Search for the cell housing the specified text and yield its (x, y) center coordinate. 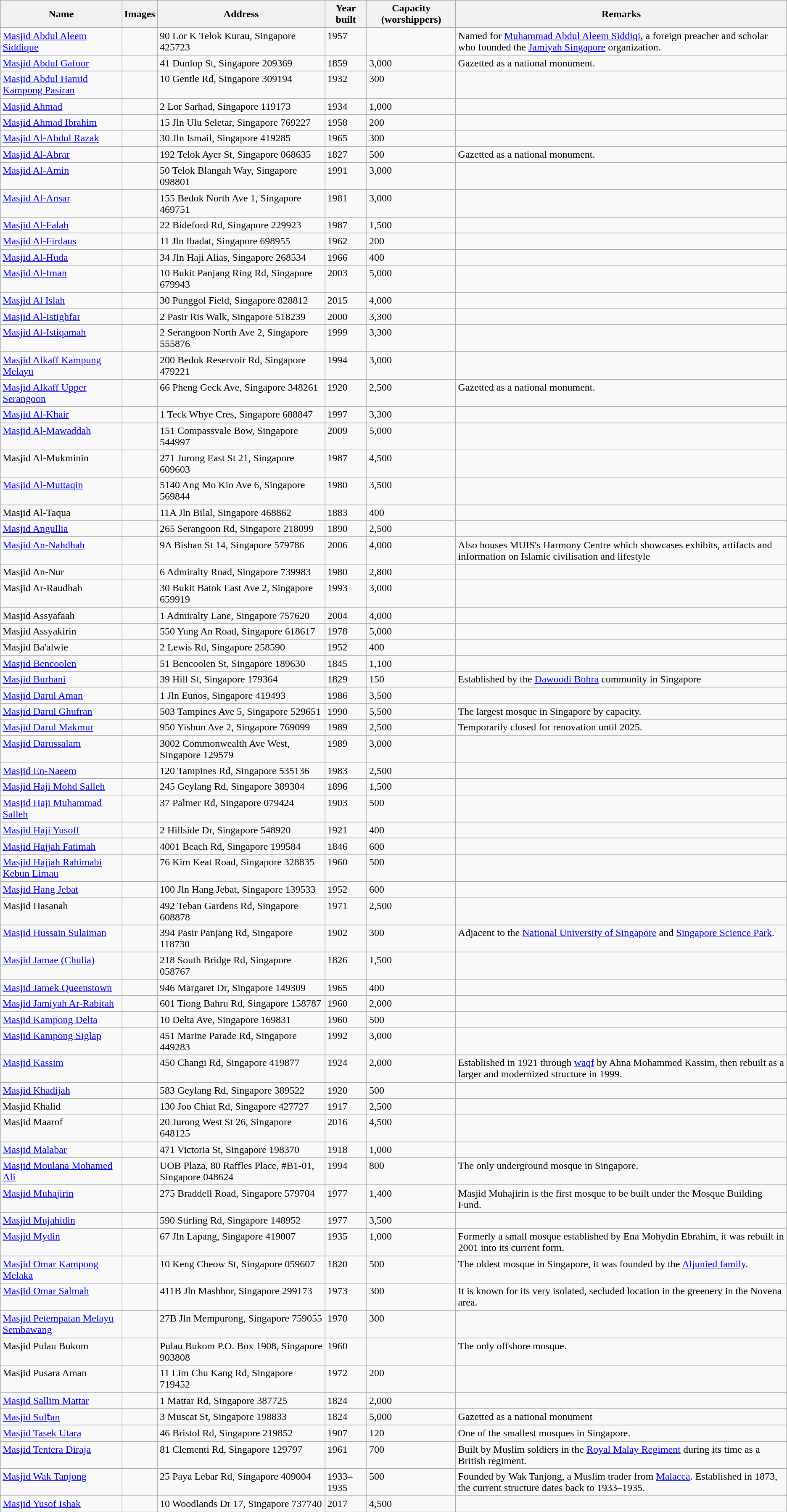
155 Bedok North Ave 1, Singapore 469751 (241, 204)
1 Admiralty Lane, Singapore 757620 (241, 615)
Masjid Hussain Sulaiman (61, 938)
Masjid Darussalam (61, 749)
Masjid Al-Mawaddah (61, 436)
1971 (346, 911)
10 Bukit Panjang Ring Rd, Singapore 679943 (241, 279)
Masjid Darul Ghufran (61, 711)
Formerly a small mosque established by Ena Mohydin Ebrahim, it was rebuilt in 2001 into its current form. (621, 1242)
394 Pasir Panjang Rd, Singapore 118730 (241, 938)
Masjid Al-Amin (61, 176)
The largest mosque in Singapore by capacity. (621, 711)
Masjid Wak Tanjong (61, 1483)
UOB Plaza, 80 Raffles Place, #B1-01, Singapore 048624 (241, 1171)
Masjid Assyafaah (61, 615)
One of the smallest mosques in Singapore. (621, 1433)
700 (411, 1455)
Masjid Sulṭan (61, 1417)
Masjid Tasek Utara (61, 1433)
Address (241, 14)
946 Margaret Dr, Singapore 149309 (241, 988)
37 Palmer Rd, Singapore 079424 (241, 808)
Masjid Ar-Raudhah (61, 594)
1970 (346, 1324)
Masjid Hang Jebat (61, 889)
Founded by Wak Tanjong, a Muslim trader from Malacca. Established in 1873, the current structure dates back to 1933–1935. (621, 1483)
2 Lewis Rd, Singapore 258590 (241, 648)
Masjid Haji Mohd Salleh (61, 787)
265 Serangoon Rd, Singapore 218099 (241, 529)
Masjid Al-Iman (61, 279)
130 Joo Chiat Rd, Singapore 427727 (241, 1106)
1990 (346, 711)
1903 (346, 808)
1961 (346, 1455)
Masjid Sallim Mattar (61, 1401)
Masjid Abdul Hamid Kampong Pasiran (61, 85)
1983 (346, 771)
66 Pheng Geck Ave, Singapore 348261 (241, 393)
1859 (346, 63)
1993 (346, 594)
Masjid Assyakirin (61, 632)
1924 (346, 1069)
450 Changi Rd, Singapore 419877 (241, 1069)
Masjid Bencoolen (61, 663)
2015 (346, 301)
1999 (346, 338)
Masjid Kampong Siglap (61, 1041)
Masjid An-Nahdhah (61, 550)
1907 (346, 1433)
Temporarily closed for renovation until 2025. (621, 727)
76 Kim Keat Road, Singapore 328835 (241, 868)
Masjid Abdul Gafoor (61, 63)
Masjid Darul Aman (61, 695)
601 Tiong Bahru Rd, Singapore 158787 (241, 1004)
1846 (346, 846)
22 Bideford Rd, Singapore 229923 (241, 225)
1991 (346, 176)
Masjid Al-Muttaqin (61, 491)
It is known for its very isolated, secluded location in the greenery in the Novena area. (621, 1297)
Masjid An-Nur (61, 572)
90 Lor K Telok Kurau, Singapore 425723 (241, 41)
1973 (346, 1297)
Established in 1921 through waqf by Ahna Mohammed Kassim, then rebuilt as a larger and modernized structure in 1999. (621, 1069)
Masjid Angullia (61, 529)
Masjid Khadijah (61, 1090)
20 Jurong West St 26, Singapore 648125 (241, 1128)
1966 (346, 257)
5140 Ang Mo Kio Ave 6, Singapore 569844 (241, 491)
Also houses MUIS's Harmony Centre which showcases exhibits, artifacts and information on Islamic civilisation and lifestyle (621, 550)
1957 (346, 41)
Masjid Haji Yusoff (61, 830)
15 Jln Ulu Seletar, Singapore 769227 (241, 122)
1820 (346, 1269)
Adjacent to the National University of Singapore and Singapore Science Park. (621, 938)
492 Teban Gardens Rd, Singapore 608878 (241, 911)
11 Lim Chu Kang Rd, Singapore 719452 (241, 1379)
5,500 (411, 711)
3002 Commonwealth Ave West, Singapore 129579 (241, 749)
2 Serangoon North Ave 2, Singapore 555876 (241, 338)
2004 (346, 615)
2006 (346, 550)
1 Mattar Rd, Singapore 387725 (241, 1401)
Remarks (621, 14)
Masjid Omar Kampong Melaka (61, 1269)
1934 (346, 106)
Masjid Abdul Aleem Siddique (61, 41)
Masjid Muhajirin is the first mosque to be built under the Mosque Building Fund. (621, 1198)
1827 (346, 154)
245 Geylang Rd, Singapore 389304 (241, 787)
81 Clementi Rd, Singapore 129797 (241, 1455)
The only underground mosque in Singapore. (621, 1171)
34 Jln Haji Alias, Singapore 268534 (241, 257)
271 Jurong East St 21, Singapore 609603 (241, 463)
Masjid Mydin (61, 1242)
Named for Muhammad Abdul Aleem Siddiqi, a foreign preacher and scholar who founded the Jamiyah Singapore organization. (621, 41)
The oldest mosque in Singapore, it was founded by the Aljunied family. (621, 1269)
Masjid Ba'alwie (61, 648)
30 Jln Ismail, Singapore 419285 (241, 138)
46 Bristol Rd, Singapore 219852 (241, 1433)
451 Marine Parade Rd, Singapore 449283 (241, 1041)
10 Keng Cheow St, Singapore 059607 (241, 1269)
200 Bedok Reservoir Rd, Singapore 479221 (241, 366)
Pulau Bukom P.O. Box 1908, Singapore 903808 (241, 1351)
Masjid Al-Mukminin (61, 463)
Masjid Jamae (Chulia) (61, 966)
Masjid Al-Taqua (61, 513)
1829 (346, 679)
1845 (346, 663)
Name (61, 14)
Masjid Petempatan Melayu Sembawang (61, 1324)
Capacity (worshippers) (411, 14)
11 Jln Ibadat, Singapore 698955 (241, 241)
550 Yung An Road, Singapore 618617 (241, 632)
Masjid Al-Khair (61, 415)
30 Punggol Field, Singapore 828812 (241, 301)
2016 (346, 1128)
Masjid Ahmad Ibrahim (61, 122)
39 Hill St, Singapore 179364 (241, 679)
2017 (346, 1504)
Masjid Kassim (61, 1069)
Masjid Burhani (61, 679)
Masjid Alkaff Kampung Melayu (61, 366)
Masjid Hasanah (61, 911)
67 Jln Lapang, Singapore 419007 (241, 1242)
1932 (346, 85)
950 Yishun Ave 2, Singapore 769099 (241, 727)
800 (411, 1171)
1902 (346, 938)
Masjid Kampong Delta (61, 1020)
120 Tampines Rd, Singapore 535136 (241, 771)
Masjid Pusara Aman (61, 1379)
The only offshore mosque. (621, 1351)
Masjid Al-Ansar (61, 204)
1918 (346, 1150)
10 Gentle Rd, Singapore 309194 (241, 85)
Masjid Hajjah Fatimah (61, 846)
1,400 (411, 1198)
Masjid Jamiyah Ar-Rabitah (61, 1004)
41 Dunlop St, Singapore 209369 (241, 63)
2,800 (411, 572)
2000 (346, 317)
4001 Beach Rd, Singapore 199584 (241, 846)
2 Pasir Ris Walk, Singapore 518239 (241, 317)
2009 (346, 436)
Masjid Pulau Bukom (61, 1351)
1935 (346, 1242)
9A Bishan St 14, Singapore 579786 (241, 550)
Built by Muslim soldiers in the Royal Malay Regiment during its time as a British regiment. (621, 1455)
Masjid Al-Istighfar (61, 317)
Masjid Maarof (61, 1128)
100 Jln Hang Jebat, Singapore 139533 (241, 889)
Masjid En-Naeem (61, 771)
Masjid Tentera Diraja (61, 1455)
Masjid Darul Makmur (61, 727)
Masjid Khalid (61, 1106)
1972 (346, 1379)
10 Woodlands Dr 17, Singapore 737740 (241, 1504)
275 Braddell Road, Singapore 579704 (241, 1198)
590 Stirling Rd, Singapore 148952 (241, 1220)
1962 (346, 241)
Year built (346, 14)
Masjid Hajjah Rahimabi Kebun Limau (61, 868)
1,100 (411, 663)
503 Tampines Ave 5, Singapore 529651 (241, 711)
Masjid Al-Istiqamah (61, 338)
27B Jln Mempurong, Singapore 759055 (241, 1324)
471 Victoria St, Singapore 198370 (241, 1150)
Masjid Omar Salmah (61, 1297)
2 Lor Sarhad, Singapore 119173 (241, 106)
1917 (346, 1106)
Masjid Al-Firdaus (61, 241)
Masjid Alkaff Upper Serangoon (61, 393)
1958 (346, 122)
Gazetted as a national monument (621, 1417)
192 Telok Ayer St, Singapore 068635 (241, 154)
Masjid Al-Abrar (61, 154)
Masjid Jamek Queenstown (61, 988)
Masjid Al-Abdul Razak (61, 138)
1 Teck Whye Cres, Singapore 688847 (241, 415)
150 (411, 679)
583 Geylang Rd, Singapore 389522 (241, 1090)
1997 (346, 415)
1890 (346, 529)
1 Jln Eunos, Singapore 419493 (241, 695)
Masjid Mujahidin (61, 1220)
Masjid Moulana Mohamed Ali (61, 1171)
Masjid Al-Huda (61, 257)
30 Bukit Batok East Ave 2, Singapore 659919 (241, 594)
411B Jln Mashhor, Singapore 299173 (241, 1297)
1896 (346, 787)
120 (411, 1433)
1992 (346, 1041)
1883 (346, 513)
25 Paya Lebar Rd, Singapore 409004 (241, 1483)
1933–1935 (346, 1483)
218 South Bridge Rd, Singapore 058767 (241, 966)
Established by the Dawoodi Bohra community in Singapore (621, 679)
Masjid Al Islah (61, 301)
11A Jln Bilal, Singapore 468862 (241, 513)
1826 (346, 966)
Images (140, 14)
Masjid Muhajirin (61, 1198)
51 Bencoolen St, Singapore 189630 (241, 663)
2 Hillside Dr, Singapore 548920 (241, 830)
2003 (346, 279)
6 Admiralty Road, Singapore 739983 (241, 572)
Masjid Al-Falah (61, 225)
151 Compassvale Bow, Singapore 544997 (241, 436)
1981 (346, 204)
1986 (346, 695)
3 Muscat St, Singapore 198833 (241, 1417)
10 Delta Ave, Singapore 169831 (241, 1020)
50 Telok Blangah Way, Singapore 098801 (241, 176)
Masjid Yusof Ishak (61, 1504)
Masjid Haji Muhammad Salleh (61, 808)
Masjid Malabar (61, 1150)
1978 (346, 632)
1921 (346, 830)
Masjid Ahmad (61, 106)
